From the cell containing the given text, extract its center point as (x, y) coordinate. 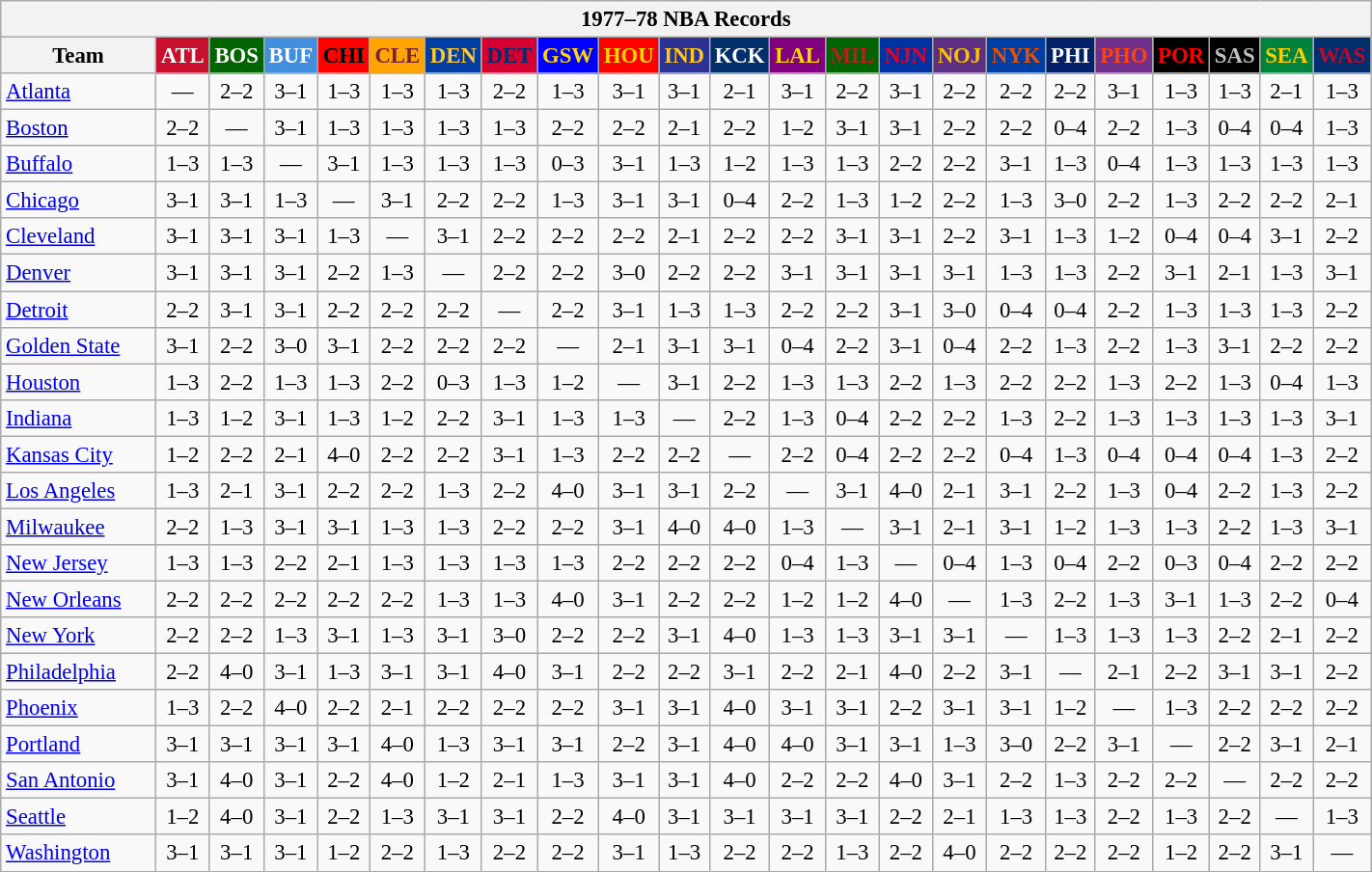
Kansas City (79, 454)
New Jersey (79, 563)
Washington (79, 854)
DET (509, 56)
SEA (1287, 56)
SAS (1234, 56)
Phoenix (79, 708)
PHI (1071, 56)
IND (684, 56)
CHI (343, 56)
PHO (1124, 56)
HOU (629, 56)
Los Angeles (79, 491)
Philadelphia (79, 672)
CLE (398, 56)
WAS (1342, 56)
BUF (290, 56)
Seattle (79, 817)
BOS (236, 56)
Portland (79, 745)
Indiana (79, 418)
Detroit (79, 310)
Milwaukee (79, 527)
MIL (852, 56)
Team (79, 56)
NJN (905, 56)
New Orleans (79, 599)
KCK (739, 56)
Atlanta (79, 92)
NYK (1017, 56)
POR (1181, 56)
Chicago (79, 201)
Houston (79, 382)
Denver (79, 273)
New York (79, 636)
Cleveland (79, 236)
DEN (453, 56)
GSW (568, 56)
Buffalo (79, 164)
LAL (797, 56)
ATL (182, 56)
Boston (79, 128)
San Antonio (79, 780)
Golden State (79, 345)
NOJ (959, 56)
1977–78 NBA Records (686, 19)
